Detect which cell encompasses the target text, then output its (x, y) center coordinate. 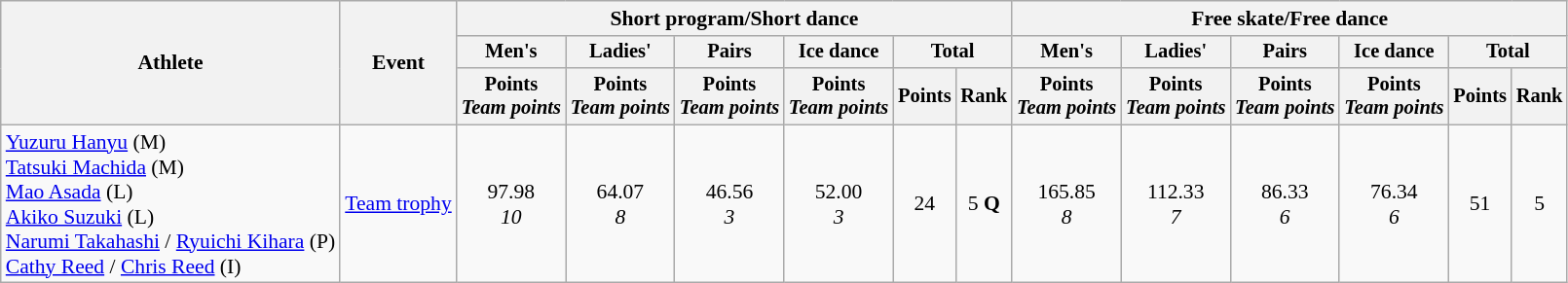
Free skate/Free dance (1289, 18)
Athlete (170, 62)
51 (1479, 204)
24 (924, 204)
Team trophy (398, 204)
Yuzuru Hanyu (M)Tatsuki Machida (M)Mao Asada (L)Akiko Suzuki (L)Narumi Takahashi / Ryuichi Kihara (P)Cathy Reed / Chris Reed (I) (170, 204)
52.003 (839, 204)
5 Q (984, 204)
46.563 (729, 204)
76.346 (1394, 204)
165.858 (1066, 204)
64.078 (620, 204)
5 (1540, 204)
86.336 (1285, 204)
112.337 (1176, 204)
Short program/Short dance (734, 18)
Event (398, 62)
97.9810 (511, 204)
